From the cell containing the given text, extract its center point as [X, Y] coordinate. 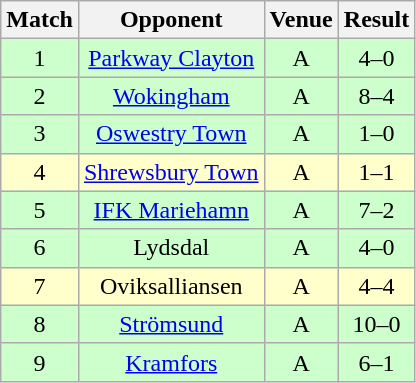
Oviksalliansen [171, 286]
Strömsund [171, 324]
1–1 [376, 172]
1 [40, 58]
6 [40, 248]
9 [40, 362]
Shrewsbury Town [171, 172]
7 [40, 286]
3 [40, 134]
8–4 [376, 96]
6–1 [376, 362]
Parkway Clayton [171, 58]
Venue [301, 20]
Kramfors [171, 362]
10–0 [376, 324]
5 [40, 210]
IFK Mariehamn [171, 210]
8 [40, 324]
Opponent [171, 20]
4–4 [376, 286]
Lydsdal [171, 248]
Result [376, 20]
Wokingham [171, 96]
7–2 [376, 210]
4 [40, 172]
Oswestry Town [171, 134]
Match [40, 20]
1–0 [376, 134]
2 [40, 96]
